Pinpoint the cell where the given text exists, returning its (X, Y) midpoint coordinate. 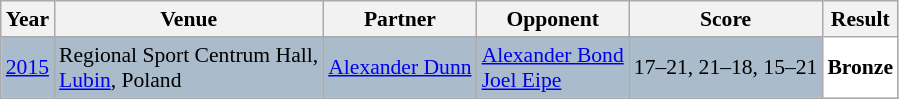
2015 (28, 68)
Venue (188, 19)
17–21, 21–18, 15–21 (726, 68)
Year (28, 19)
Partner (400, 19)
Alexander Dunn (400, 68)
Regional Sport Centrum Hall,Lubin, Poland (188, 68)
Alexander Bond Joel Eipe (553, 68)
Bronze (860, 68)
Result (860, 19)
Score (726, 19)
Opponent (553, 19)
